Scan for the cell matching the given text and deliver its (x, y) coordinate at center. 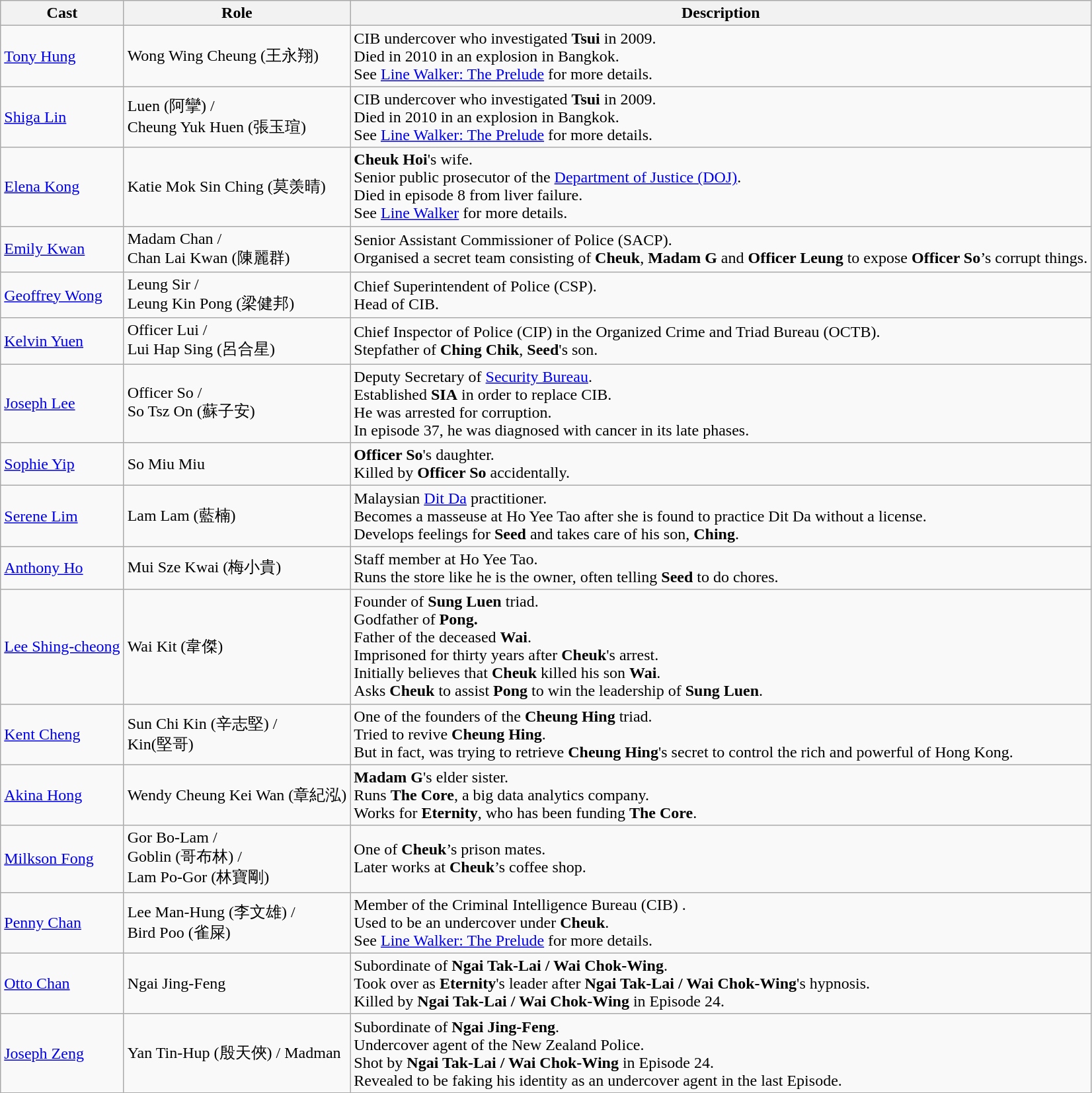
Sophie Yip (62, 464)
Luen (阿攣) /Cheung Yuk Huen (張玉瑄) (237, 117)
Akina Hong (62, 795)
Geoffrey Wong (62, 295)
Member of the Criminal Intelligence Bureau (CIB) .Used to be an undercover under Cheuk.See Line Walker: The Prelude for more details. (721, 923)
Emily Kwan (62, 249)
Milkson Fong (62, 859)
Elena Kong (62, 186)
Officer So /So Tsz On (蘇子安) (237, 403)
Serene Lim (62, 516)
Otto Chan (62, 983)
Kelvin Yuen (62, 341)
Lam Lam (藍楠) (237, 516)
Penny Chan (62, 923)
Wendy Cheung Kei Wan (章紀泓) (237, 795)
Tony Hung (62, 56)
Madam Chan /Chan Lai Kwan (陳麗群) (237, 249)
Chief Inspector of Police (CIP) in the Organized Crime and Triad Bureau (OCTB).Stepfather of Ching Chik, Seed's son. (721, 341)
Wai Kit (韋傑) (237, 646)
One of Cheuk’s prison mates.Later works at Cheuk’s coffee shop. (721, 859)
Ngai Jing-Feng (237, 983)
Mui Sze Kwai (梅小貴) (237, 568)
Cast (62, 13)
Officer So's daughter.Killed by Officer So accidentally. (721, 464)
Description (721, 13)
Gor Bo-Lam /Goblin (哥布林) /Lam Po-Gor (林寶剛) (237, 859)
Officer Lui /Lui Hap Sing (呂合星) (237, 341)
Lee Man-Hung (李文雄) /Bird Poo (雀屎) (237, 923)
Shiga Lin (62, 117)
Lee Shing-cheong (62, 646)
So Miu Miu (237, 464)
Staff member at Ho Yee Tao.Runs the store like he is the owner, often telling Seed to do chores. (721, 568)
Joseph Zeng (62, 1053)
Role (237, 13)
Sun Chi Kin (辛志堅) /Kin(堅哥) (237, 734)
Leung Sir /Leung Kin Pong (梁健邦) (237, 295)
Yan Tin-Hup (殷天俠) / Madman (237, 1053)
Chief Superintendent of Police (CSP).Head of CIB. (721, 295)
Joseph Lee (62, 403)
Madam G's elder sister.Runs The Core, a big data analytics company.Works for Eternity, who has been funding The Core. (721, 795)
Anthony Ho (62, 568)
Katie Mok Sin Ching (莫羡晴) (237, 186)
Kent Cheng (62, 734)
Wong Wing Cheung (王永翔) (237, 56)
Cheuk Hoi's wife.Senior public prosecutor of the Department of Justice (DOJ).Died in episode 8 from liver failure.See Line Walker for more details. (721, 186)
